Search for the cell housing the specified text and yield its (x, y) center coordinate. 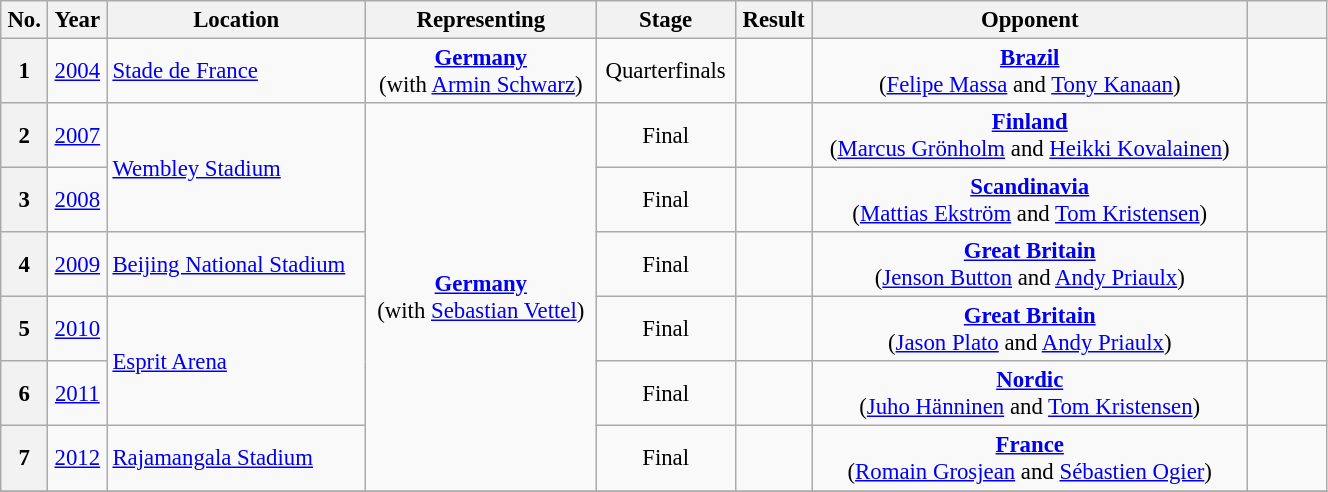
Wembley Stadium (236, 168)
Stage (666, 20)
2 (24, 136)
Rajamangala Stadium (236, 458)
Opponent (1030, 20)
Brazil(Felipe Massa and Tony Kanaan) (1030, 72)
4 (24, 264)
Quarterfinals (666, 72)
2010 (78, 330)
3 (24, 200)
7 (24, 458)
6 (24, 394)
2008 (78, 200)
Stade de France (236, 72)
Finland(Marcus Grönholm and Heikki Kovalainen) (1030, 136)
2004 (78, 72)
Result (774, 20)
France(Romain Grosjean and Sébastien Ogier) (1030, 458)
Great Britain(Jason Plato and Andy Priaulx) (1030, 330)
Great Britain(Jenson Button and Andy Priaulx) (1030, 264)
1 (24, 72)
Location (236, 20)
5 (24, 330)
2011 (78, 394)
No. (24, 20)
Germany(with Armin Schwarz) (480, 72)
Nordic(Juho Hänninen and Tom Kristensen) (1030, 394)
Germany(with Sebastian Vettel) (480, 297)
2012 (78, 458)
Representing (480, 20)
Year (78, 20)
Beijing National Stadium (236, 264)
Scandinavia(Mattias Ekström and Tom Kristensen) (1030, 200)
Esprit Arena (236, 362)
2007 (78, 136)
2009 (78, 264)
